Capture the cell that displays the provided text and extract its (x, y) central coordinate. 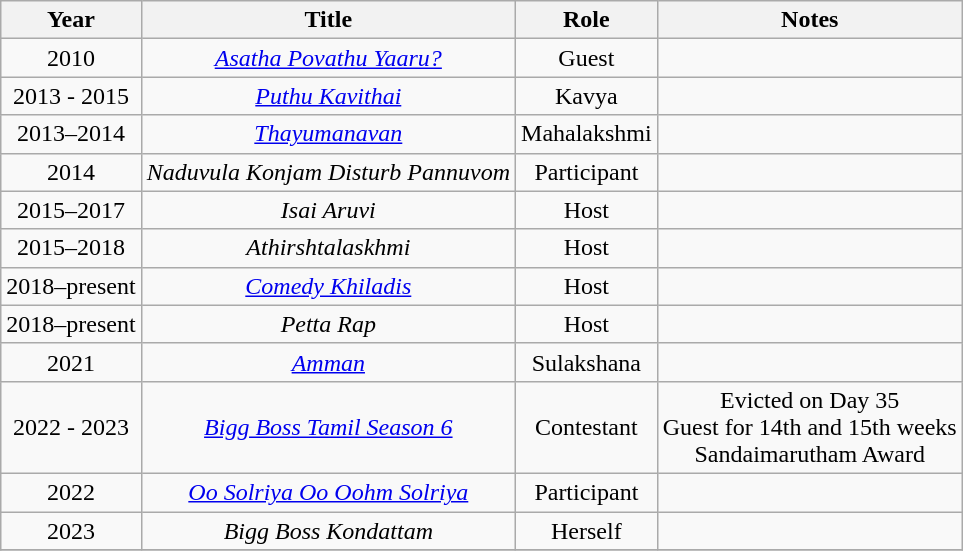
2013 - 2015 (71, 96)
Thayumanavan (328, 134)
2021 (71, 362)
Bigg Boss Kondattam (328, 531)
Notes (810, 20)
Year (71, 20)
Athirshtalaskhmi (328, 248)
Bigg Boss Tamil Season 6 (328, 427)
2010 (71, 58)
2022 (71, 492)
Comedy Khiladis (328, 286)
2022 - 2023 (71, 427)
Sulakshana (587, 362)
Naduvula Konjam Disturb Pannuvom (328, 172)
2014 (71, 172)
2015–2017 (71, 210)
Herself (587, 531)
Oo Solriya Oo Oohm Solriya (328, 492)
Mahalakshmi (587, 134)
Petta Rap (328, 324)
Guest (587, 58)
Role (587, 20)
Title (328, 20)
Evicted on Day 35Guest for 14th and 15th weeksSandaimarutham Award (810, 427)
Amman (328, 362)
Asatha Povathu Yaaru? (328, 58)
Puthu Kavithai (328, 96)
Isai Aruvi (328, 210)
2013–2014 (71, 134)
2023 (71, 531)
Contestant (587, 427)
2015–2018 (71, 248)
Kavya (587, 96)
